Determine the (x, y) coordinate at the center of the cell enclosing the given text.  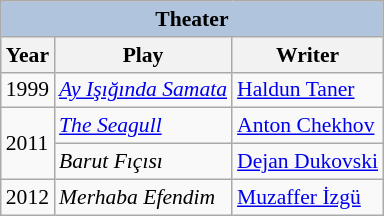
The Seagull (143, 126)
Year (28, 55)
Writer (308, 55)
Play (143, 55)
Dejan Dukovski (308, 162)
2012 (28, 197)
Ay Işığında Samata (143, 90)
1999 (28, 90)
Theater (192, 19)
Barut Fıçısı (143, 162)
Muzaffer İzgü (308, 197)
Haldun Taner (308, 90)
2011 (28, 144)
Merhaba Efendim (143, 197)
Anton Chekhov (308, 126)
